Scan for the cell matching the given text and deliver its [x, y] coordinate at center. 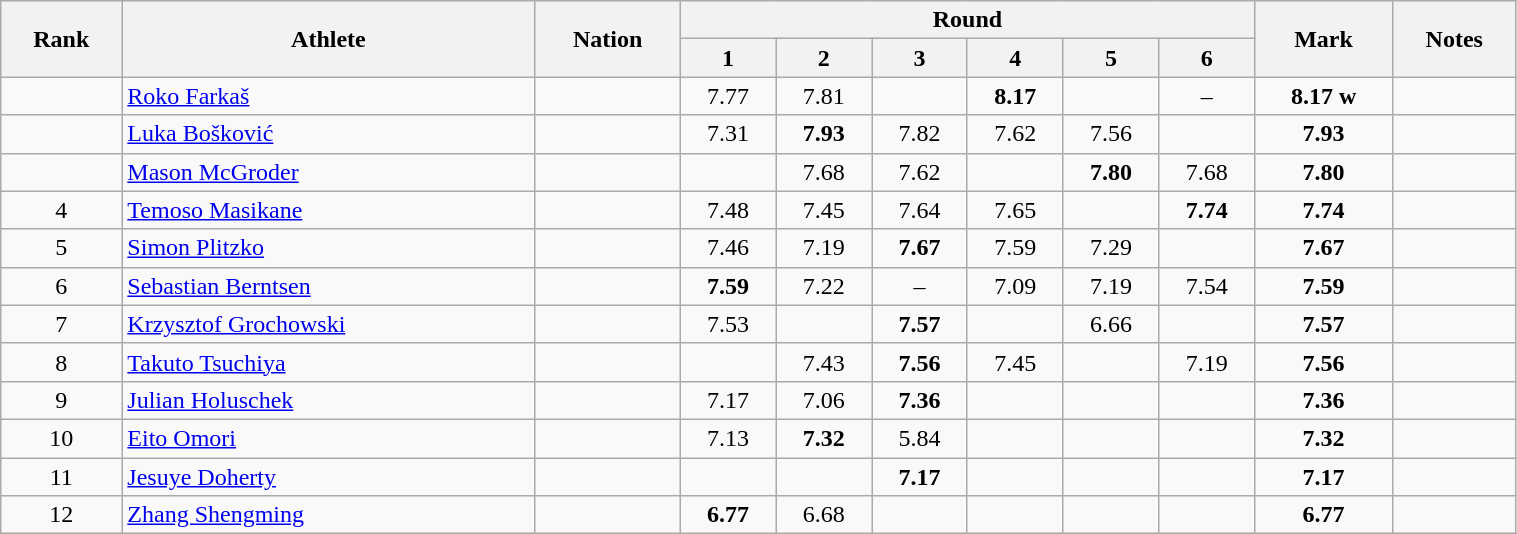
Jesuye Doherty [328, 477]
7.64 [920, 210]
Notes [1454, 39]
7.22 [824, 286]
7.13 [728, 438]
7.43 [824, 362]
7.06 [824, 400]
3 [920, 58]
7.81 [824, 96]
Mark [1324, 39]
Roko Farkaš [328, 96]
12 [62, 515]
2 [824, 58]
7.65 [1015, 210]
Eito Omori [328, 438]
Luka Bošković [328, 134]
Rank [62, 39]
7.31 [728, 134]
Julian Holuschek [328, 400]
Temoso Masikane [328, 210]
Simon Plitzko [328, 248]
8.17 w [1324, 96]
Round [967, 20]
10 [62, 438]
Sebastian Berntsen [328, 286]
7.53 [728, 324]
7.82 [920, 134]
Mason McGroder [328, 172]
7.29 [1111, 248]
6.68 [824, 515]
7 [62, 324]
7.54 [1207, 286]
8.17 [1015, 96]
6.66 [1111, 324]
Zhang Shengming [328, 515]
8 [62, 362]
Athlete [328, 39]
1 [728, 58]
7.46 [728, 248]
7.48 [728, 210]
5.84 [920, 438]
7.77 [728, 96]
9 [62, 400]
7.09 [1015, 286]
Takuto Tsuchiya [328, 362]
11 [62, 477]
Krzysztof Grochowski [328, 324]
Nation [608, 39]
